Find where the given text appears and provide that cell's center as (x, y) coordinate. 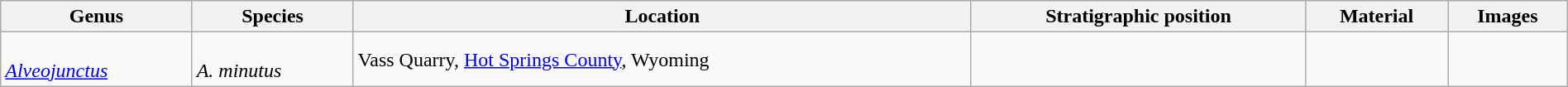
Genus (96, 17)
Stratigraphic position (1138, 17)
Alveojunctus (96, 60)
Images (1508, 17)
Location (662, 17)
Vass Quarry, Hot Springs County, Wyoming (662, 60)
A. minutus (273, 60)
Material (1377, 17)
Species (273, 17)
